Determine the [x, y] coordinate at the center of the cell enclosing the given text.  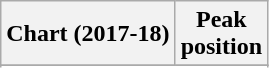
Chart (2017-18) [88, 34]
Peakposition [221, 34]
